Find where the given text appears and provide that cell's center as [X, Y] coordinate. 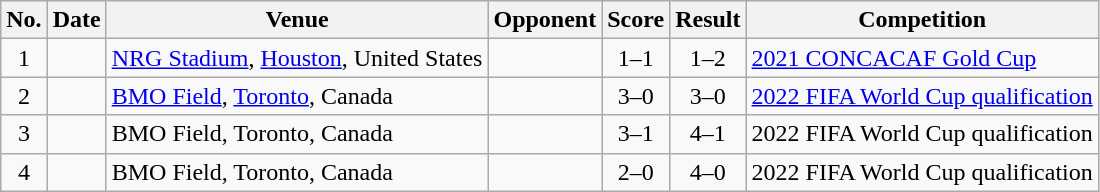
No. [24, 20]
Venue [297, 20]
4 [24, 172]
4–1 [708, 134]
1–2 [708, 58]
Result [708, 20]
Score [636, 20]
Date [76, 20]
1–1 [636, 58]
4–0 [708, 172]
3–1 [636, 134]
2–0 [636, 172]
3 [24, 134]
1 [24, 58]
2021 CONCACAF Gold Cup [922, 58]
2 [24, 96]
Opponent [545, 20]
Competition [922, 20]
NRG Stadium, Houston, United States [297, 58]
